Return the (X, Y) coordinate for the center point of the cell that contains the specified text.  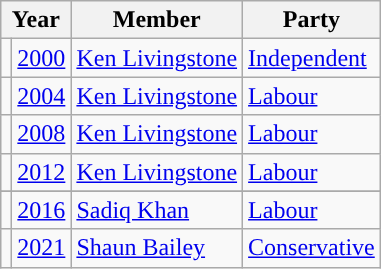
2012 (42, 172)
Year (36, 20)
Member (157, 20)
2004 (42, 96)
2016 (42, 210)
Conservative (312, 248)
Party (312, 20)
2021 (42, 248)
Sadiq Khan (157, 210)
2000 (42, 58)
Shaun Bailey (157, 248)
Independent (312, 58)
2008 (42, 134)
